Locate the cell with the specified text and output its [X, Y] center coordinate. 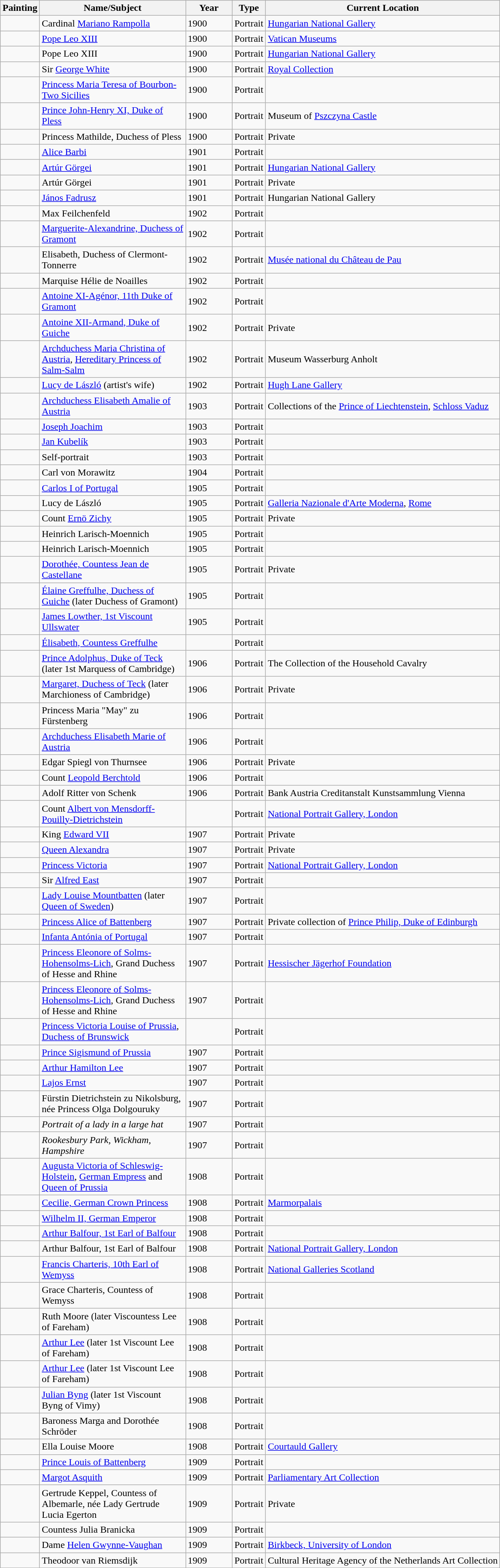
King Edward VII [113, 834]
Name/Subject [113, 8]
Self-portrait [113, 457]
Lucy de László (artist's wife) [113, 385]
Princess Maria Teresa of Bourbon-Two Sicilies [113, 90]
Prince Adolphus, Duke of Teck (later 1st Marquess of Cambridge) [113, 664]
Margot Asquith [113, 1477]
Archduchess Maria Christina of Austria, Hereditary Princess of Salm-Salm [113, 359]
Infanta Antónia of Portugal [113, 937]
Carl von Morawitz [113, 472]
Painting [20, 8]
National Galleries Scotland [383, 1269]
Lady Louise Mountbatten (later Queen of Sweden) [113, 901]
Lajos Ernst [113, 1083]
Archduchess Elisabeth Marie of Austria [113, 741]
Royal Collection [383, 69]
Arthur Hamilton Lee [113, 1068]
Musée national du Château de Pau [383, 260]
Elisabeth, Duchess of Clermont-Tonnerre [113, 260]
Jan Kubelík [113, 442]
Margaret, Duchess of Teck (later Marchioness of Cambridge) [113, 689]
Augusta Victoria of Schleswig-Holstein, German Empress and Queen of Prussia [113, 1176]
Museum of Pszczyna Castle [383, 116]
Current Location [383, 8]
Year [209, 8]
Antoine XII-Armand, Duke of Guiche [113, 328]
Wilhelm II, German Emperor [113, 1218]
Rookesbury Park, Wickham, Hampshire [113, 1145]
Princess Maria "May" zu Fürstenberg [113, 716]
Francis Charteris, 10th Earl of Wemyss [113, 1269]
Portrait of a lady in a large hat [113, 1124]
Count Ernö Zichy [113, 518]
Élaine Greffulhe, Duchess of Guiche (later Duchess of Gramont) [113, 596]
Fürstin Dietrichstein zu Nikolsburg, née Princess Olga Dolgouruky [113, 1104]
Carlos I of Portugal [113, 488]
Prince Sigismund of Prussia [113, 1052]
Marguerite-Alexandrine, Duchess of Gramont [113, 234]
Élisabeth, Countess Greffulhe [113, 643]
Birkbeck, University of London [383, 1545]
Dorothée, Countess Jean de Castellane [113, 570]
Adolf Ritter von Schenk [113, 793]
Lucy de László [113, 503]
Joseph Joachim [113, 427]
Queen Alexandra [113, 849]
The Collection of the Household Cavalry [383, 664]
Hessischer Jägerhof Foundation [383, 963]
Ella Louise Moore [113, 1447]
Private collection of Prince Philip, Duke of Edinburgh [383, 922]
Marquise Hélie de Noailles [113, 281]
1904 [209, 472]
Marmorpalais [383, 1203]
Courtauld Gallery [383, 1447]
Archduchess Elisabeth Amalie of Austria [113, 406]
Princess Victoria Louise of Prussia, Duchess of Brunswick [113, 1031]
Bank Austria Creditanstalt Kunstsammlung Vienna [383, 793]
Princess Victoria [113, 865]
Cecilie, German Crown Princess [113, 1203]
Sir Alfred East [113, 880]
Princess Alice of Battenberg [113, 922]
Vatican Museums [383, 39]
Theodoor van Riemsdijk [113, 1560]
Count Albert von Mensdorff-Pouilly-Dietrichstein [113, 814]
Gertrude Keppel, Countess of Albemarle, née Lady Gertrude Lucia Egerton [113, 1503]
Cardinal Mariano Rampolla [113, 23]
Type [249, 8]
Galleria Nazionale d'Arte Moderna, Rome [383, 503]
Parliamentary Art Collection [383, 1477]
János Fadrusz [113, 198]
Prince John-Henry XI, Duke of Pless [113, 116]
James Lowther, 1st Viscount Ullswater [113, 622]
Prince Louis of Battenberg [113, 1462]
Edgar Spiegl von Thurnsee [113, 762]
Baroness Marga and Dorothée Schröder [113, 1426]
Cultural Heritage Agency of the Netherlands Art Collection [383, 1560]
Count Leopold Berchtold [113, 778]
Countess Julia Branicka [113, 1529]
Hugh Lane Gallery [383, 385]
Collections of the Prince of Liechtenstein, Schloss Vaduz [383, 406]
Max Feilchenfeld [113, 213]
Museum Wasserburg Anholt [383, 359]
Antoine XI-Agénor, 11th Duke of Gramont [113, 301]
Princess Mathilde, Duchess of Pless [113, 137]
Grace Charteris, Countess of Wemyss [113, 1296]
Alice Barbi [113, 152]
Sir George White [113, 69]
Julian Byng (later 1st Viscount Byng of Vimy) [113, 1400]
Dame Helen Gwynne-Vaughan [113, 1545]
Ruth Moore (later Viscountess Lee of Fareham) [113, 1321]
